Pinpoint the cell where the given text exists, returning its (X, Y) midpoint coordinate. 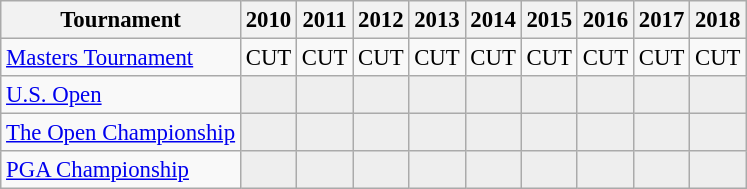
2011 (325, 20)
Tournament (121, 20)
2013 (437, 20)
2017 (661, 20)
2016 (605, 20)
2012 (381, 20)
The Open Championship (121, 133)
2015 (549, 20)
2010 (268, 20)
PGA Championship (121, 170)
2014 (493, 20)
U.S. Open (121, 95)
Masters Tournament (121, 58)
2018 (718, 20)
